Return the [X, Y] coordinate for the center point of the cell that contains the specified text.  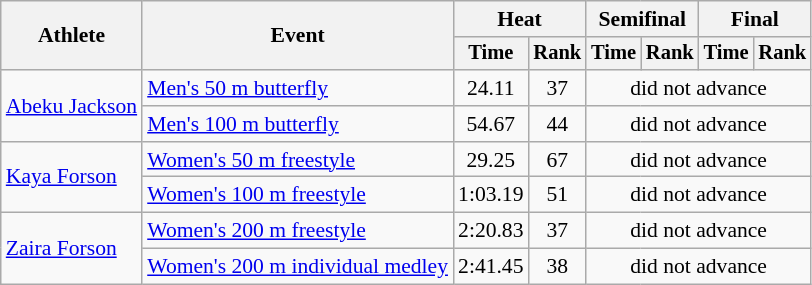
44 [558, 124]
Women's 200 m freestyle [298, 231]
Abeku Jackson [72, 106]
Zaira Forson [72, 248]
51 [558, 195]
Heat [520, 19]
29.25 [490, 160]
Women's 50 m freestyle [298, 160]
1:03.19 [490, 195]
Women's 200 m individual medley [298, 267]
Kaya Forson [72, 178]
54.67 [490, 124]
Semifinal [642, 19]
Athlete [72, 36]
24.11 [490, 88]
67 [558, 160]
Men's 100 m butterfly [298, 124]
Men's 50 m butterfly [298, 88]
38 [558, 267]
Event [298, 36]
2:20.83 [490, 231]
Final [755, 19]
2:41.45 [490, 267]
Women's 100 m freestyle [298, 195]
